Provide the (X, Y) coordinate of the cell's center where the given text is located.  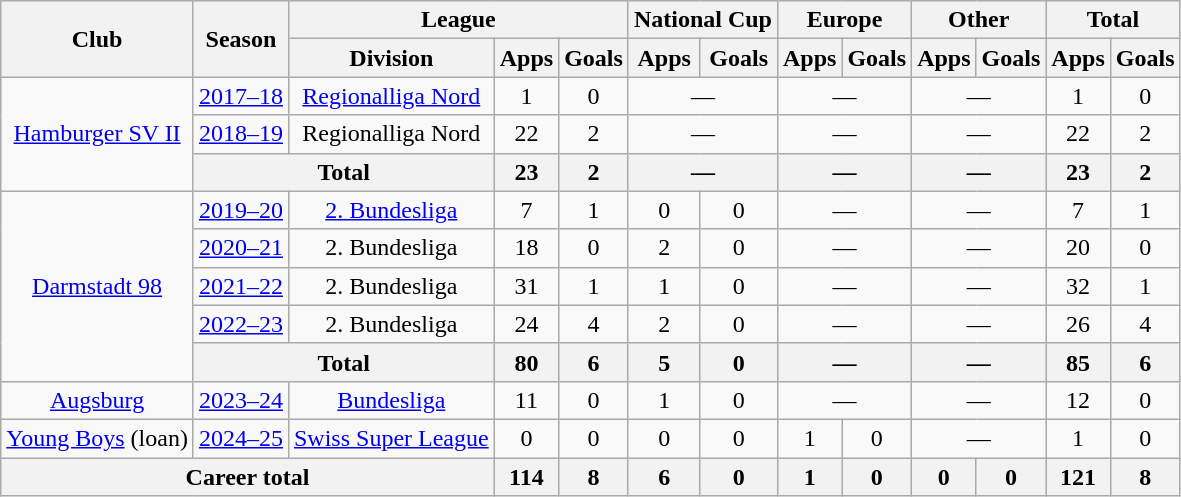
114 (526, 477)
Hamburger SV II (98, 134)
2018–19 (240, 134)
Season (240, 39)
2019–20 (240, 210)
Young Boys (loan) (98, 438)
2024–25 (240, 438)
2022–23 (240, 324)
2021–22 (240, 286)
12 (1078, 400)
5 (664, 362)
Darmstadt 98 (98, 286)
Division (391, 58)
11 (526, 400)
National Cup (702, 20)
80 (526, 362)
Swiss Super League (391, 438)
2023–24 (240, 400)
32 (1078, 286)
Bundesliga (391, 400)
Career total (248, 477)
85 (1078, 362)
24 (526, 324)
31 (526, 286)
Augsburg (98, 400)
18 (526, 248)
2020–21 (240, 248)
121 (1078, 477)
League (458, 20)
20 (1078, 248)
26 (1078, 324)
Other (979, 20)
Club (98, 39)
Europe (844, 20)
2017–18 (240, 96)
